Extract the (x, y) coordinate from the center of the cell holding the provided text.  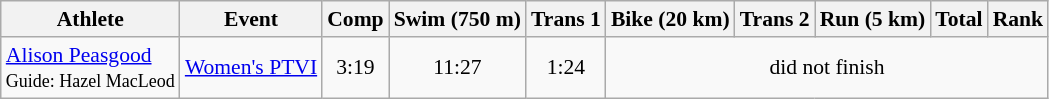
Total (958, 19)
Alison PeasgoodGuide: Hazel MacLeod (90, 68)
1:24 (566, 68)
Trans 1 (566, 19)
Comp (356, 19)
did not finish (827, 68)
Trans 2 (775, 19)
Athlete (90, 19)
Run (5 km) (873, 19)
Women's PTVI (251, 68)
Event (251, 19)
Rank (1018, 19)
11:27 (458, 68)
3:19 (356, 68)
Bike (20 km) (670, 19)
Swim (750 m) (458, 19)
